Extract the [x, y] coordinate from the center of the cell holding the provided text.  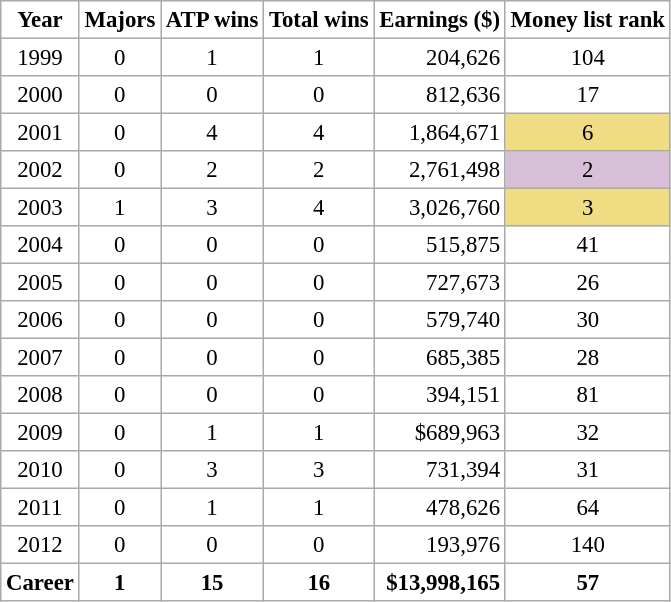
2001 [40, 132]
Earnings ($) [440, 20]
$689,963 [440, 432]
30 [588, 320]
57 [588, 582]
204,626 [440, 57]
2003 [40, 207]
2,761,498 [440, 170]
28 [588, 357]
3,026,760 [440, 207]
2008 [40, 395]
81 [588, 395]
$13,998,165 [440, 582]
2009 [40, 432]
2010 [40, 470]
15 [212, 582]
1,864,671 [440, 132]
32 [588, 432]
140 [588, 545]
2004 [40, 245]
Majors [120, 20]
2012 [40, 545]
727,673 [440, 282]
478,626 [440, 507]
26 [588, 282]
31 [588, 470]
Money list rank [588, 20]
Total wins [319, 20]
2000 [40, 95]
2007 [40, 357]
515,875 [440, 245]
16 [319, 582]
17 [588, 95]
ATP wins [212, 20]
2011 [40, 507]
2002 [40, 170]
Year [40, 20]
812,636 [440, 95]
2005 [40, 282]
1999 [40, 57]
685,385 [440, 357]
731,394 [440, 470]
104 [588, 57]
2006 [40, 320]
6 [588, 132]
579,740 [440, 320]
Career [40, 582]
394,151 [440, 395]
64 [588, 507]
41 [588, 245]
193,976 [440, 545]
